Return [x, y] of the center of cell containing provided text 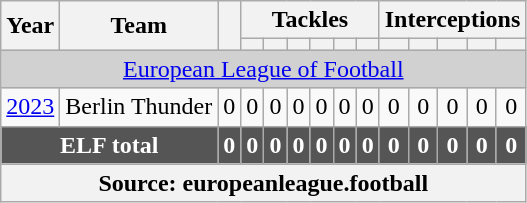
Team [139, 26]
2023 [30, 107]
ELF total [110, 145]
European League of Football [264, 69]
Berlin Thunder [139, 107]
Source: europeanleague.football [264, 183]
Interceptions [452, 20]
Year [30, 26]
Tackles [310, 20]
